Find where the given text appears and provide that cell's center as [X, Y] coordinate. 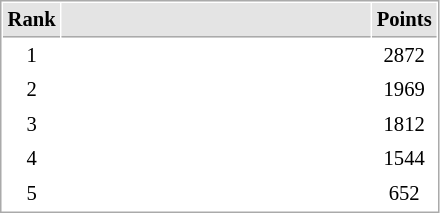
5 [32, 194]
3 [32, 124]
2872 [404, 56]
1812 [404, 124]
2 [32, 90]
1 [32, 56]
4 [32, 158]
652 [404, 194]
Points [404, 20]
1969 [404, 90]
1544 [404, 158]
Rank [32, 20]
